Search for the cell housing the specified text and yield its [X, Y] center coordinate. 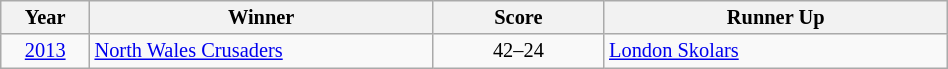
42–24 [519, 51]
London Skolars [776, 51]
North Wales Crusaders [262, 51]
Year [46, 17]
Runner Up [776, 17]
2013 [46, 51]
Score [519, 17]
Winner [262, 17]
